Return [X, Y] of the center of cell containing provided text 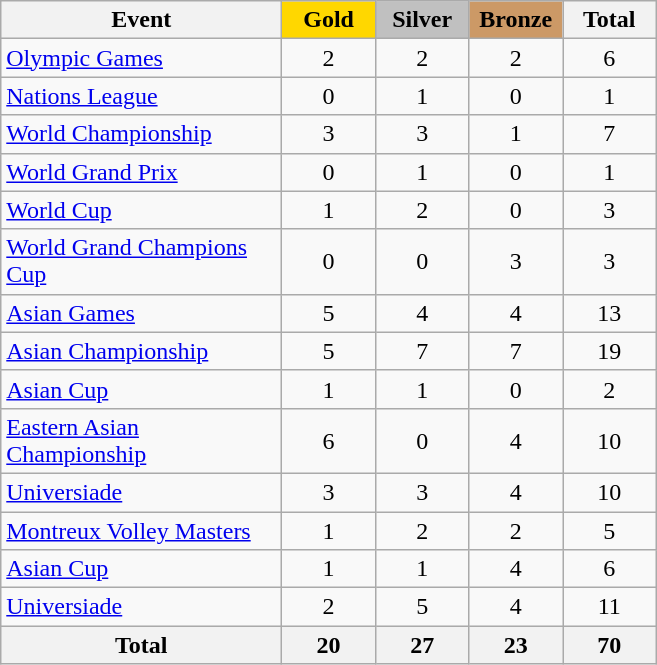
Gold [329, 20]
Olympic Games [142, 58]
11 [609, 607]
World Championship [142, 134]
23 [516, 645]
World Cup [142, 210]
Bronze [516, 20]
20 [329, 645]
Montreux Volley Masters [142, 531]
World Grand Prix [142, 172]
Asian Championship [142, 351]
Silver [422, 20]
19 [609, 351]
27 [422, 645]
70 [609, 645]
13 [609, 313]
Asian Games [142, 313]
Nations League [142, 96]
Eastern Asian Championship [142, 440]
Event [142, 20]
World Grand Champions Cup [142, 262]
